Return (x, y) of the center of cell containing provided text 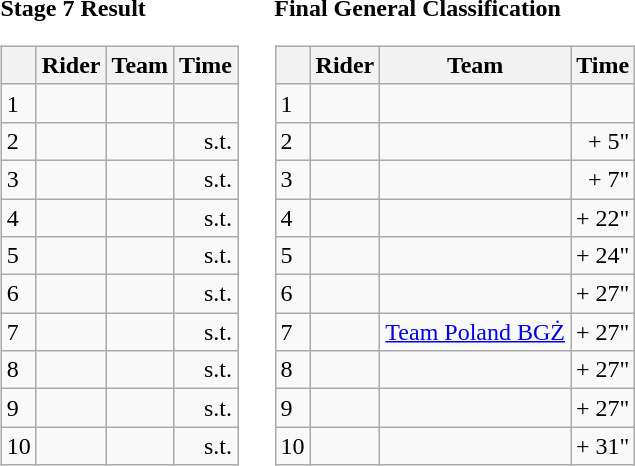
+ 31" (602, 446)
+ 7" (602, 179)
+ 22" (602, 217)
Team Poland BGŻ (476, 332)
+ 5" (602, 141)
+ 24" (602, 256)
